Provide the [X, Y] coordinate of the cell's center where the given text is located.  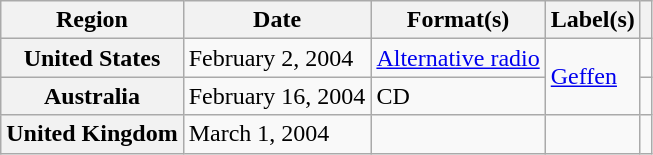
Geffen [592, 77]
Alternative radio [458, 58]
Label(s) [592, 20]
United Kingdom [92, 134]
March 1, 2004 [277, 134]
February 2, 2004 [277, 58]
Australia [92, 96]
United States [92, 58]
Region [92, 20]
Format(s) [458, 20]
Date [277, 20]
February 16, 2004 [277, 96]
CD [458, 96]
